From the cell containing the given text, extract its center point as [X, Y] coordinate. 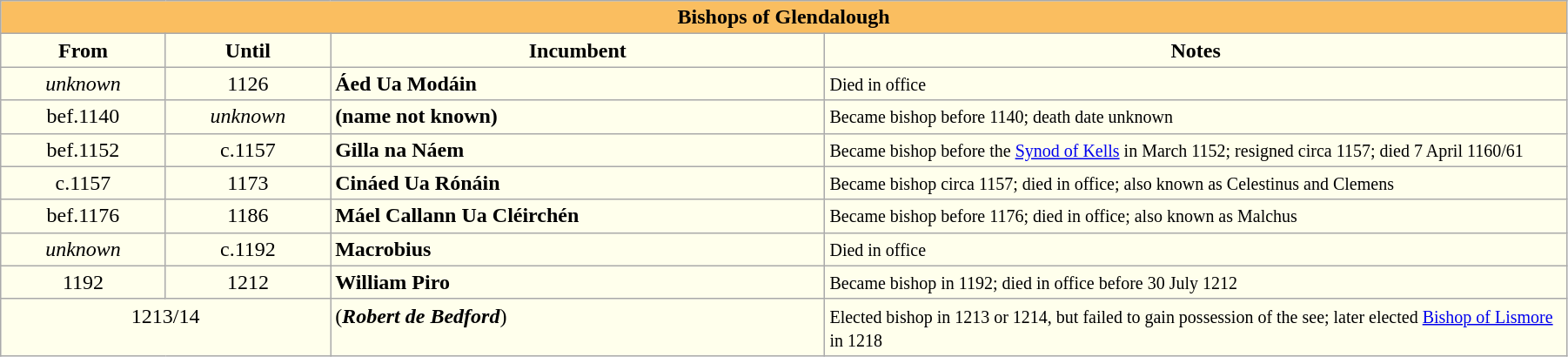
Gilla na Náem [578, 150]
Became bishop before the Synod of Kells in March 1152; resigned circa 1157; died 7 April 1160/61 [1196, 150]
1186 [247, 216]
1192 [84, 282]
Cináed Ua Rónáin [578, 183]
Bishops of Glendalough [784, 17]
Macrobius [578, 249]
1126 [247, 84]
bef.1176 [84, 216]
From [84, 51]
William Piro [578, 282]
Until [247, 51]
Áed Ua Modáin [578, 84]
Became bishop circa 1157; died in office; also known as Celestinus and Clemens [1196, 183]
1173 [247, 183]
Incumbent [578, 51]
bef.1140 [84, 117]
c.1192 [247, 249]
Became bishop before 1176; died in office; also known as Malchus [1196, 216]
Notes [1196, 51]
(name not known) [578, 117]
bef.1152 [84, 150]
Elected bishop in 1213 or 1214, but failed to gain possession of the see; later elected Bishop of Lismore in 1218 [1196, 327]
Máel Callann Ua Cléirchén [578, 216]
Became bishop in 1192; died in office before 30 July 1212 [1196, 282]
1213/14 [165, 327]
Became bishop before 1140; death date unknown [1196, 117]
1212 [247, 282]
(Robert de Bedford) [578, 327]
